Output the [x, y] coordinate of the center of the cell containing the given text.  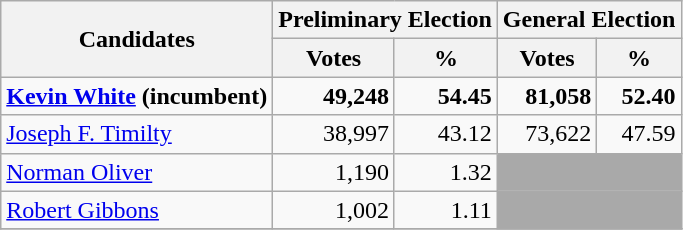
1,002 [334, 210]
49,248 [334, 96]
Kevin White (incumbent) [137, 96]
Joseph F. Timilty [137, 134]
1.32 [446, 172]
1.11 [446, 210]
43.12 [446, 134]
38,997 [334, 134]
Robert Gibbons [137, 210]
Norman Oliver [137, 172]
73,622 [547, 134]
54.45 [446, 96]
52.40 [639, 96]
81,058 [547, 96]
Preliminary Election [386, 20]
Candidates [137, 39]
General Election [589, 20]
47.59 [639, 134]
1,190 [334, 172]
